Return the (x, y) coordinate for the center point of the cell that contains the specified text.  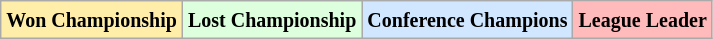
Won Championship (92, 20)
Conference Champions (468, 20)
League Leader (642, 20)
Lost Championship (272, 20)
